Locate the cell with the specified text and output its (x, y) center coordinate. 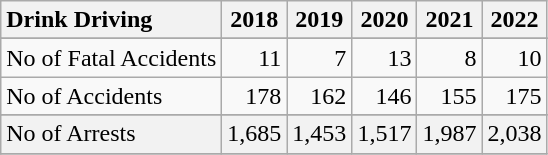
162 (320, 96)
No of Fatal Accidents (112, 58)
2018 (254, 20)
8 (450, 58)
2020 (384, 20)
Drink Driving (112, 20)
1,517 (384, 134)
2022 (514, 20)
1,685 (254, 134)
7 (320, 58)
1,987 (450, 134)
155 (450, 96)
No of Accidents (112, 96)
2019 (320, 20)
11 (254, 58)
No of Arrests (112, 134)
178 (254, 96)
2,038 (514, 134)
146 (384, 96)
10 (514, 58)
1,453 (320, 134)
2021 (450, 20)
13 (384, 58)
175 (514, 96)
